Identify which cell holds the provided text, then report its (X, Y) central coordinate. 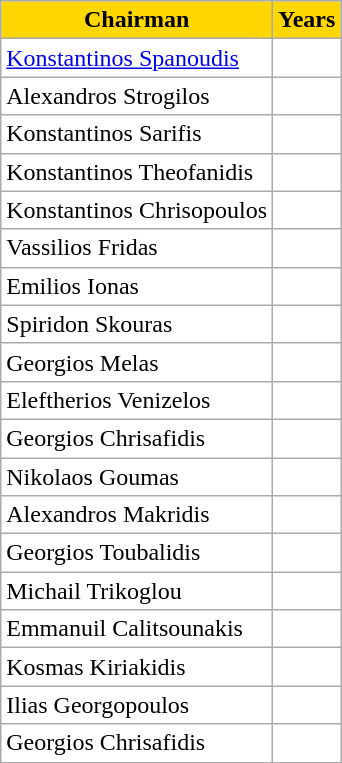
Konstantinos Sarifis (137, 134)
Chairman (137, 20)
Ilias Georgopoulos (137, 705)
Georgios Toubalidis (137, 553)
Michail Trikoglou (137, 591)
Alexandros Makridis (137, 515)
Emilios Ionas (137, 286)
Alexandros Strogilos (137, 96)
Years (307, 20)
Konstantinos Theofanidis (137, 172)
Emmanuil Calitsounakis (137, 629)
Spiridon Skouras (137, 324)
Vassilios Fridas (137, 248)
Nikolaos Goumas (137, 477)
Kosmas Kiriakidis (137, 667)
Konstantinos Spanoudis (137, 58)
Eleftherios Venizelos (137, 400)
Georgios Melas (137, 362)
Konstantinos Chrisopoulos (137, 210)
